Provide the [x, y] coordinate of the cell's center where the given text is located.  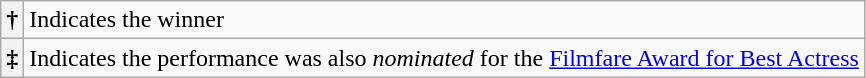
‡ [12, 58]
† [12, 20]
Indicates the winner [444, 20]
Indicates the performance was also nominated for the Filmfare Award for Best Actress [444, 58]
